From the cell containing the given text, extract its center point as [x, y] coordinate. 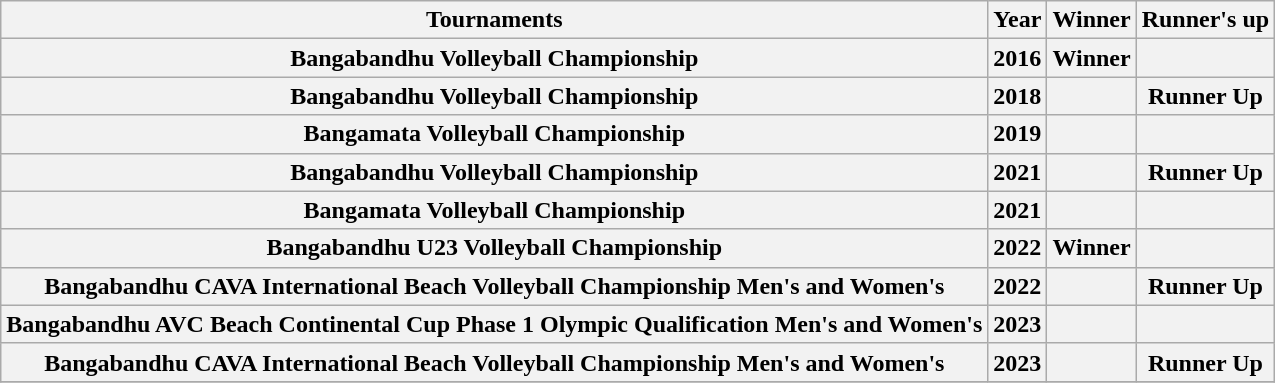
Bangabandhu AVC Beach Continental Cup Phase 1 Olympic Qualification Men's and Women's [494, 324]
Tournaments [494, 20]
2016 [1018, 58]
2018 [1018, 96]
Runner's up [1205, 20]
2019 [1018, 134]
Bangabandhu U23 Volleyball Championship [494, 248]
Year [1018, 20]
